Return the [x, y] coordinate for the center point of the cell that contains the specified text.  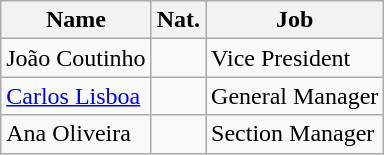
Carlos Lisboa [76, 96]
Name [76, 20]
Job [295, 20]
Section Manager [295, 134]
João Coutinho [76, 58]
Ana Oliveira [76, 134]
General Manager [295, 96]
Vice President [295, 58]
Nat. [178, 20]
